Scan for the cell matching the given text and deliver its (X, Y) coordinate at center. 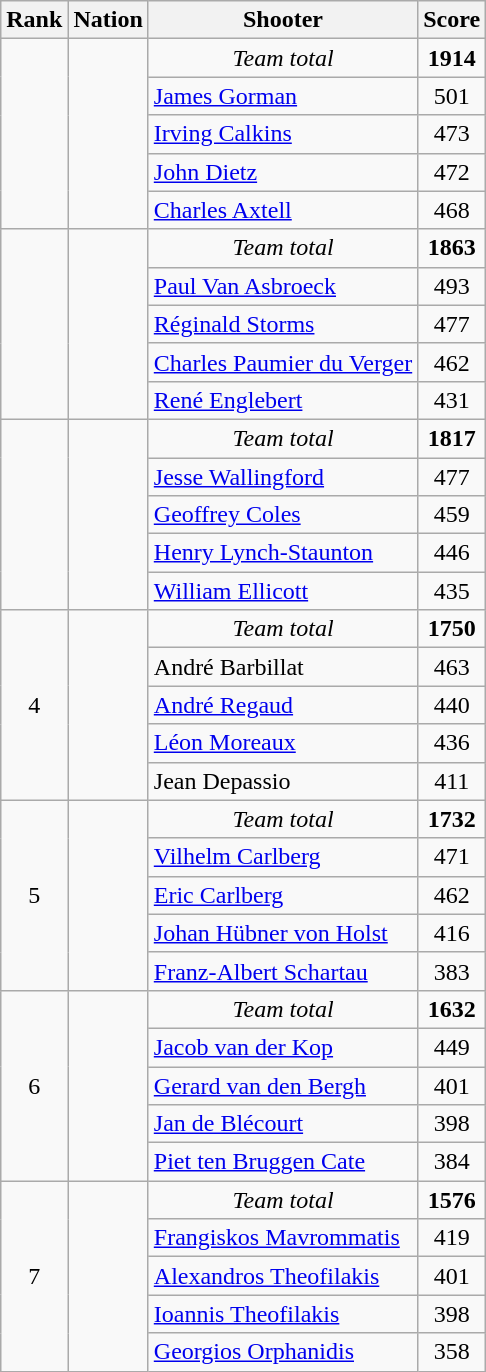
John Dietz (282, 172)
459 (452, 515)
384 (452, 1162)
383 (452, 971)
Piet ten Bruggen Cate (282, 1162)
1914 (452, 58)
Paul Van Asbroeck (282, 286)
463 (452, 667)
Irving Calkins (282, 134)
Rank (34, 20)
501 (452, 96)
431 (452, 400)
André Barbillat (282, 667)
493 (452, 286)
Georgios Orphanidis (282, 1352)
5 (34, 895)
416 (452, 933)
449 (452, 1047)
468 (452, 210)
Charles Paumier du Verger (282, 362)
1750 (452, 629)
Eric Carlberg (282, 895)
Jesse Wallingford (282, 477)
James Gorman (282, 96)
Vilhelm Carlberg (282, 857)
Réginald Storms (282, 324)
473 (452, 134)
6 (34, 1085)
411 (452, 781)
1863 (452, 248)
Jean Depassio (282, 781)
Johan Hübner von Holst (282, 933)
4 (34, 705)
William Ellicott (282, 591)
Gerard van den Bergh (282, 1085)
Nation (108, 20)
Jacob van der Kop (282, 1047)
471 (452, 857)
Ioannis Theofilakis (282, 1314)
Shooter (282, 20)
440 (452, 705)
Geoffrey Coles (282, 515)
1632 (452, 1009)
René Englebert (282, 400)
446 (452, 553)
358 (452, 1352)
1576 (452, 1200)
Score (452, 20)
André Regaud (282, 705)
419 (452, 1238)
Frangiskos Mavrommatis (282, 1238)
Franz-Albert Schartau (282, 971)
1817 (452, 438)
436 (452, 743)
472 (452, 172)
Charles Axtell (282, 210)
Henry Lynch-Staunton (282, 553)
435 (452, 591)
Léon Moreaux (282, 743)
Alexandros Theofilakis (282, 1276)
1732 (452, 819)
Jan de Blécourt (282, 1124)
7 (34, 1276)
